Capture the cell that displays the provided text and extract its (x, y) central coordinate. 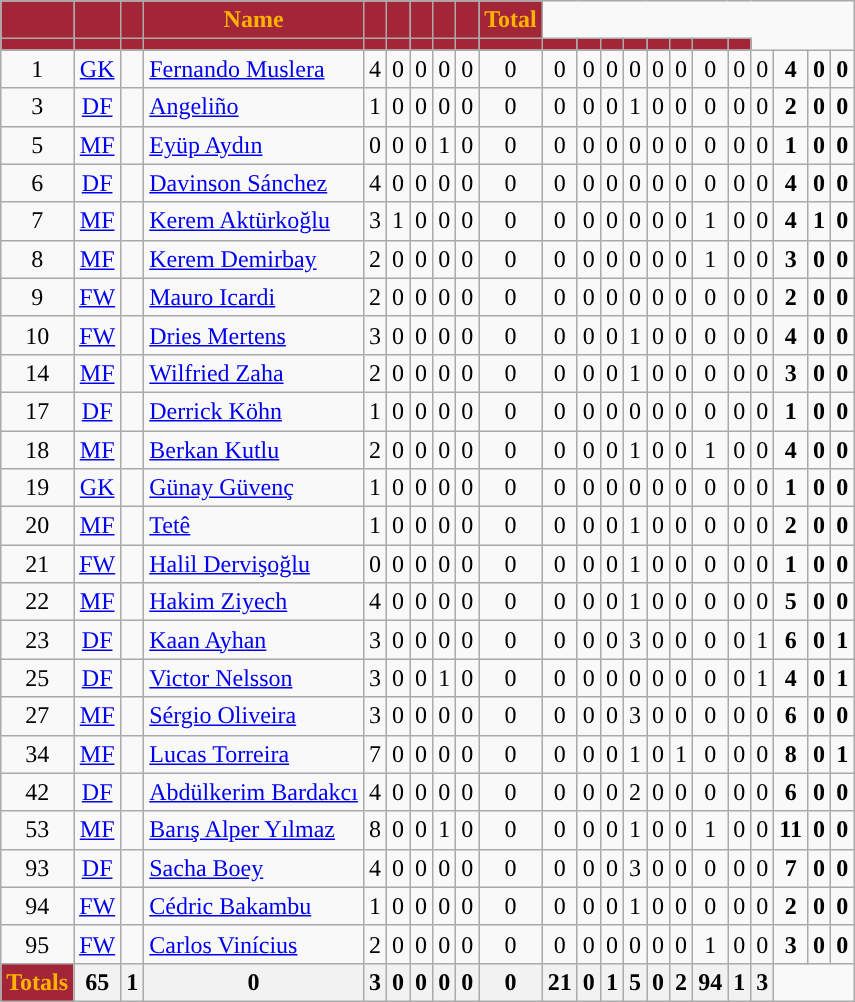
22 (38, 602)
10 (38, 335)
Mauro Icardi (254, 297)
19 (38, 488)
Kerem Demirbay (254, 259)
Eyüp Aydın (254, 145)
65 (98, 982)
9 (38, 297)
Kerem Aktürkoğlu (254, 221)
34 (38, 754)
27 (38, 716)
14 (38, 373)
Lucas Torreira (254, 754)
Günay Güvenç (254, 488)
25 (38, 678)
Sérgio Oliveira (254, 716)
Derrick Köhn (254, 411)
Barış Alper Yılmaz (254, 830)
Cédric Bakambu (254, 906)
Name (254, 20)
18 (38, 449)
23 (38, 640)
20 (38, 526)
Sacha Boey (254, 868)
95 (38, 944)
Dries Mertens (254, 335)
17 (38, 411)
Total (511, 20)
Angeliño (254, 107)
53 (38, 830)
Totals (38, 982)
Hakim Ziyech (254, 602)
Abdülkerim Bardakcı (254, 792)
Tetê (254, 526)
Fernando Muslera (254, 69)
Wilfried Zaha (254, 373)
Berkan Kutlu (254, 449)
93 (38, 868)
Davinson Sánchez (254, 183)
Halil Dervişoğlu (254, 564)
42 (38, 792)
Victor Nelsson (254, 678)
11 (791, 830)
Carlos Vinícius (254, 944)
Kaan Ayhan (254, 640)
